Search for the cell housing the specified text and yield its [X, Y] center coordinate. 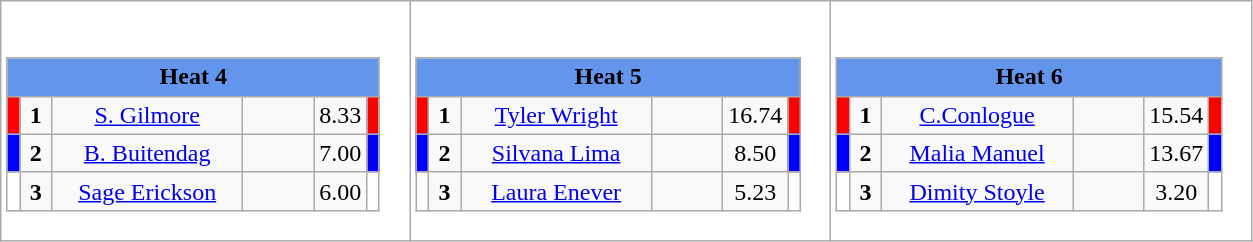
Heat 4 1 S. Gilmore 8.33 2 B. Buitendag 7.00 3 Sage Erickson 6.00 [206, 121]
Dimity Stoyle [978, 191]
Heat 4 [193, 77]
Malia Manuel [978, 153]
Heat 5 [608, 77]
8.50 [756, 153]
Sage Erickson [148, 191]
16.74 [756, 115]
5.23 [756, 191]
Silvana Lima [556, 153]
B. Buitendag [148, 153]
C.Conlogue [978, 115]
Laura Enever [556, 191]
Tyler Wright [556, 115]
Heat 5 1 Tyler Wright 16.74 2 Silvana Lima 8.50 3 Laura Enever 5.23 [620, 121]
Heat 6 1 C.Conlogue 15.54 2 Malia Manuel 13.67 3 Dimity Stoyle 3.20 [1042, 121]
8.33 [340, 115]
Heat 6 [1029, 77]
3.20 [1176, 191]
13.67 [1176, 153]
15.54 [1176, 115]
7.00 [340, 153]
6.00 [340, 191]
S. Gilmore [148, 115]
